Find where the given text appears and provide that cell's center as (x, y) coordinate. 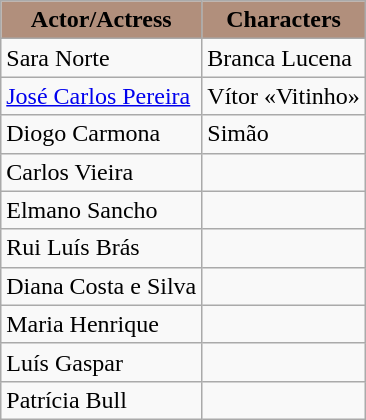
Simão (284, 134)
Branca Lucena (284, 58)
Carlos Vieira (102, 172)
Diana Costa e Silva (102, 286)
Characters (284, 20)
José Carlos Pereira (102, 96)
Vítor «Vitinho» (284, 96)
Diogo Carmona (102, 134)
Luís Gaspar (102, 362)
Rui Luís Brás (102, 248)
Elmano Sancho (102, 210)
Patrícia Bull (102, 400)
Sara Norte (102, 58)
Actor/Actress (102, 20)
Maria Henrique (102, 324)
